Provide the (X, Y) coordinate of the cell's center where the given text is located.  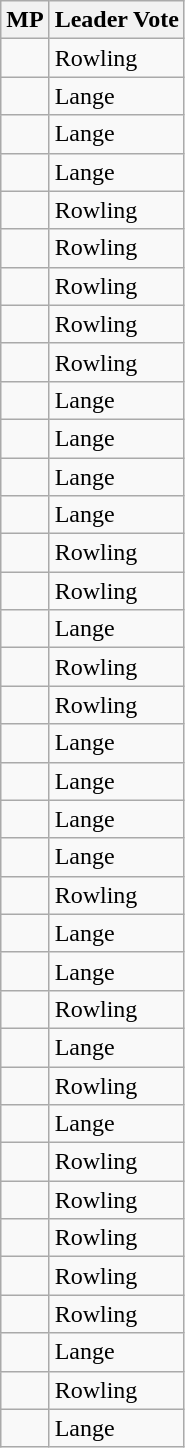
MP (25, 20)
Leader Vote (116, 20)
